Return (X, Y) of the center of cell containing provided text 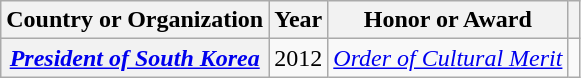
Order of Cultural Merit (448, 58)
Country or Organization (135, 20)
Honor or Award (448, 20)
2012 (298, 58)
Year (298, 20)
President of South Korea (135, 58)
